Identify which cell holds the provided text, then report its (X, Y) central coordinate. 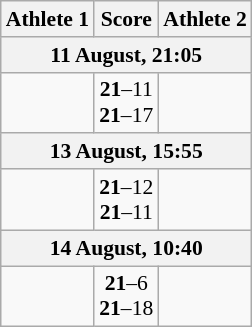
Score (126, 19)
Athlete 1 (48, 19)
13 August, 15:55 (126, 152)
21–1121–17 (126, 102)
21–621–18 (126, 296)
21–1221–11 (126, 200)
11 August, 21:05 (126, 55)
14 August, 10:40 (126, 248)
Athlete 2 (204, 19)
